Detect which cell encompasses the target text, then output its [X, Y] center coordinate. 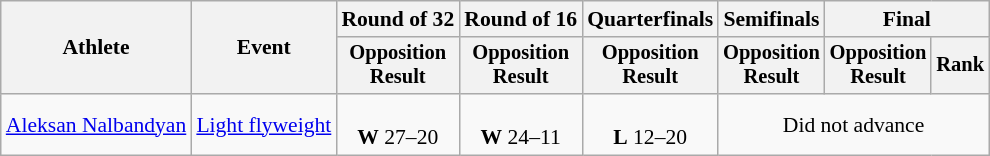
W 27–20 [398, 124]
W 24–11 [520, 124]
Event [264, 48]
Aleksan Nalbandyan [96, 124]
Light flyweight [264, 124]
Final [907, 19]
L 12–20 [650, 124]
Did not advance [854, 124]
Round of 32 [398, 19]
Round of 16 [520, 19]
Quarterfinals [650, 19]
Rank [960, 66]
Athlete [96, 48]
Semifinals [772, 19]
